Return (X, Y) of the center of cell containing provided text 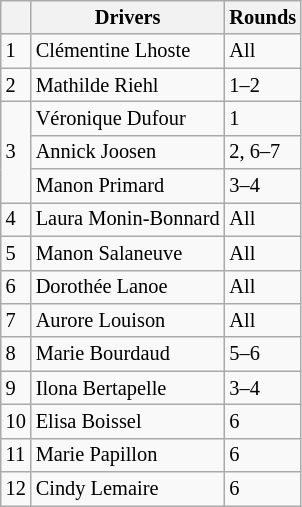
5 (16, 253)
8 (16, 354)
4 (16, 219)
Drivers (128, 17)
Aurore Louison (128, 320)
Cindy Lemaire (128, 489)
1–2 (264, 85)
Marie Papillon (128, 455)
5–6 (264, 354)
Marie Bourdaud (128, 354)
Clémentine Lhoste (128, 51)
2, 6–7 (264, 152)
Ilona Bertapelle (128, 388)
Laura Monin-Bonnard (128, 219)
Dorothée Lanoe (128, 287)
Annick Joosen (128, 152)
2 (16, 85)
Manon Primard (128, 186)
11 (16, 455)
12 (16, 489)
Rounds (264, 17)
Mathilde Riehl (128, 85)
7 (16, 320)
Véronique Dufour (128, 118)
Manon Salaneuve (128, 253)
3 (16, 152)
10 (16, 421)
9 (16, 388)
Elisa Boissel (128, 421)
